Scan for the cell matching the given text and deliver its [x, y] coordinate at center. 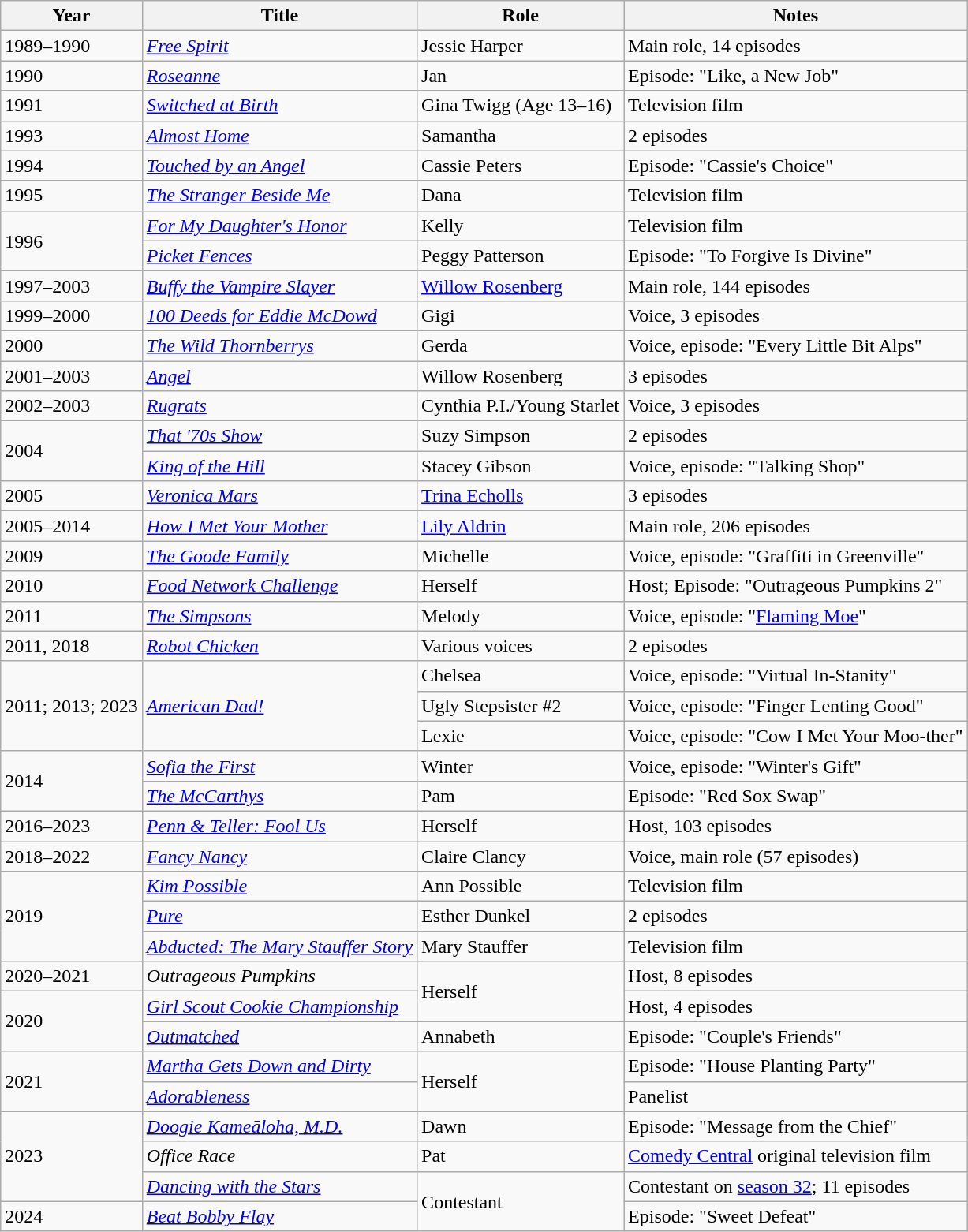
1991 [72, 106]
Voice, main role (57 episodes) [796, 856]
Winter [521, 766]
Gerda [521, 345]
Suzy Simpson [521, 436]
Ann Possible [521, 887]
Penn & Teller: Fool Us [279, 826]
1993 [72, 136]
Jessie Harper [521, 46]
Doogie Kameāloha, M.D. [279, 1126]
1990 [72, 76]
Episode: "Couple's Friends" [796, 1036]
1997–2003 [72, 286]
Episode: "Like, a New Job" [796, 76]
Touched by an Angel [279, 166]
Host; Episode: "Outrageous Pumpkins 2" [796, 586]
Picket Fences [279, 256]
Jan [521, 76]
1995 [72, 196]
2011 [72, 616]
Peggy Patterson [521, 256]
Voice, episode: "Talking Shop" [796, 466]
Voice, episode: "Flaming Moe" [796, 616]
Samantha [521, 136]
2020 [72, 1021]
Voice, episode: "Graffiti in Greenville" [796, 556]
Kelly [521, 226]
Title [279, 16]
Voice, episode: "Finger Lenting Good" [796, 706]
2011, 2018 [72, 646]
Voice, episode: "Every Little Bit Alps" [796, 345]
2018–2022 [72, 856]
Annabeth [521, 1036]
Girl Scout Cookie Championship [279, 1006]
2016–2023 [72, 826]
Various voices [521, 646]
Kim Possible [279, 887]
Main role, 206 episodes [796, 526]
Dancing with the Stars [279, 1186]
Sofia the First [279, 766]
Host, 4 episodes [796, 1006]
1994 [72, 166]
Claire Clancy [521, 856]
Host, 103 episodes [796, 826]
The Stranger Beside Me [279, 196]
Main role, 144 episodes [796, 286]
King of the Hill [279, 466]
Dawn [521, 1126]
Episode: "Red Sox Swap" [796, 796]
2019 [72, 917]
Gigi [521, 315]
Episode: "Cassie's Choice" [796, 166]
Abducted: The Mary Stauffer Story [279, 946]
2004 [72, 451]
Stacey Gibson [521, 466]
Host, 8 episodes [796, 976]
Role [521, 16]
Chelsea [521, 676]
Contestant on season 32; 11 episodes [796, 1186]
Adorableness [279, 1096]
Episode: "House Planting Party" [796, 1066]
Outmatched [279, 1036]
2011; 2013; 2023 [72, 706]
Fancy Nancy [279, 856]
2010 [72, 586]
Free Spirit [279, 46]
1989–1990 [72, 46]
Gina Twigg (Age 13–16) [521, 106]
Food Network Challenge [279, 586]
Pure [279, 917]
Contestant [521, 1201]
2023 [72, 1156]
2005–2014 [72, 526]
American Dad! [279, 706]
Buffy the Vampire Slayer [279, 286]
That '70s Show [279, 436]
Lily Aldrin [521, 526]
Beat Bobby Flay [279, 1216]
Panelist [796, 1096]
For My Daughter's Honor [279, 226]
2002–2003 [72, 406]
2000 [72, 345]
Main role, 14 episodes [796, 46]
1996 [72, 241]
Voice, episode: "Virtual In-Stanity" [796, 676]
Martha Gets Down and Dirty [279, 1066]
Comedy Central original television film [796, 1156]
Esther Dunkel [521, 917]
Almost Home [279, 136]
2020–2021 [72, 976]
Roseanne [279, 76]
2001–2003 [72, 376]
2024 [72, 1216]
How I Met Your Mother [279, 526]
Ugly Stepsister #2 [521, 706]
Outrageous Pumpkins [279, 976]
2005 [72, 496]
Pat [521, 1156]
2021 [72, 1081]
Cassie Peters [521, 166]
The Goode Family [279, 556]
Office Race [279, 1156]
Lexie [521, 736]
Switched at Birth [279, 106]
Trina Echolls [521, 496]
The McCarthys [279, 796]
Episode: "Message from the Chief" [796, 1126]
2014 [72, 781]
2009 [72, 556]
Robot Chicken [279, 646]
Episode: "To Forgive Is Divine" [796, 256]
Voice, episode: "Cow I Met Your Moo-ther" [796, 736]
Notes [796, 16]
Cynthia P.I./Young Starlet [521, 406]
The Simpsons [279, 616]
100 Deeds for Eddie McDowd [279, 315]
1999–2000 [72, 315]
Voice, episode: "Winter's Gift" [796, 766]
Melody [521, 616]
Episode: "Sweet Defeat" [796, 1216]
Angel [279, 376]
Pam [521, 796]
Michelle [521, 556]
Veronica Mars [279, 496]
Year [72, 16]
Dana [521, 196]
The Wild Thornberrys [279, 345]
Rugrats [279, 406]
Mary Stauffer [521, 946]
